Detect which cell encompasses the target text, then output its (x, y) center coordinate. 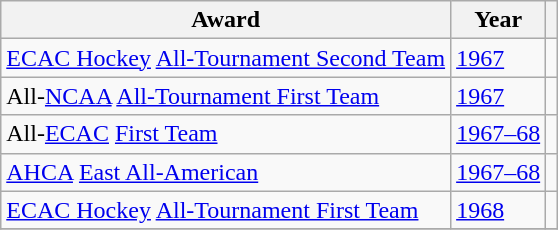
AHCA East All-American (226, 172)
ECAC Hockey All-Tournament First Team (226, 210)
Award (226, 20)
ECAC Hockey All-Tournament Second Team (226, 58)
All-NCAA All-Tournament First Team (226, 96)
All-ECAC First Team (226, 134)
Year (498, 20)
1968 (498, 210)
